From the cell containing the given text, extract its center point as [x, y] coordinate. 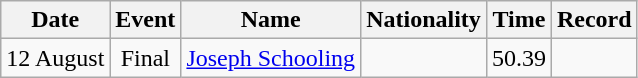
Record [594, 20]
Final [146, 58]
Date [56, 20]
Name [271, 20]
50.39 [518, 58]
Nationality [424, 20]
Time [518, 20]
Event [146, 20]
Joseph Schooling [271, 58]
12 August [56, 58]
